Identify which cell holds the provided text, then report its [x, y] central coordinate. 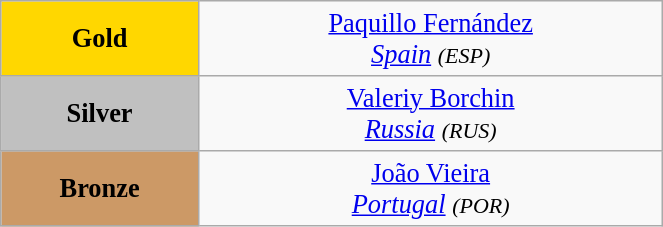
Paquillo FernándezSpain (ESP) [430, 38]
Silver [100, 112]
Bronze [100, 188]
João VieiraPortugal (POR) [430, 188]
Gold [100, 38]
Valeriy BorchinRussia (RUS) [430, 112]
